Return the (x, y) coordinate for the center point of the cell that contains the specified text.  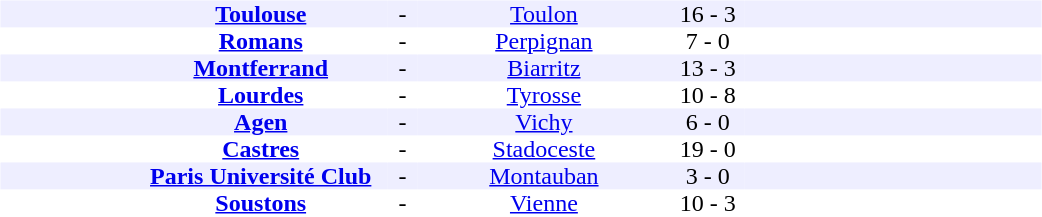
13 - 3 (708, 68)
Vichy (544, 122)
10 - 3 (708, 204)
Toulouse (261, 14)
Paris Université Club (261, 176)
16 - 3 (708, 14)
Castres (261, 150)
Vienne (544, 204)
Toulon (544, 14)
Montauban (544, 176)
Romans (261, 42)
Montferrand (261, 68)
6 - 0 (708, 122)
Lourdes (261, 96)
Tyrosse (544, 96)
Perpignan (544, 42)
7 - 0 (708, 42)
3 - 0 (708, 176)
19 - 0 (708, 150)
10 - 8 (708, 96)
Stadoceste (544, 150)
Soustons (261, 204)
Agen (261, 122)
Biarritz (544, 68)
